Extract the [x, y] coordinate from the center of the cell holding the provided text.  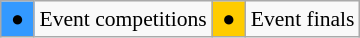
Event competitions [122, 19]
Event finals [303, 19]
